Search for the cell housing the specified text and yield its (X, Y) center coordinate. 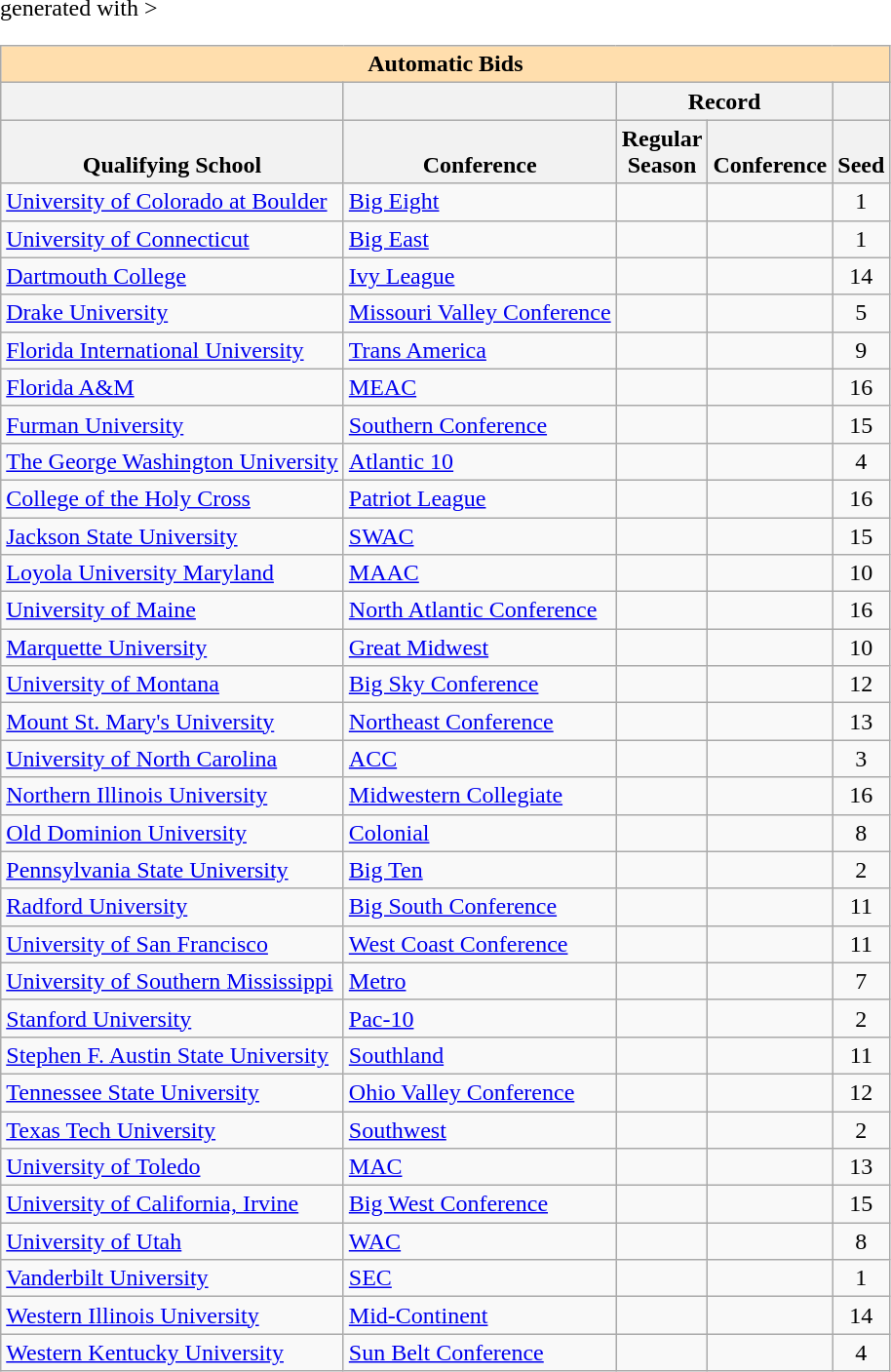
Regular Season (662, 152)
Big East (480, 239)
Midwestern Collegiate (480, 796)
Trans America (480, 350)
Ivy League (480, 276)
Ohio Valley Conference (480, 1092)
Florida International University (173, 350)
Radford University (173, 907)
University of North Carolina (173, 759)
Furman University (173, 424)
Southland (480, 1055)
Patriot League (480, 498)
Loyola University Maryland (173, 573)
Mount St. Mary's University (173, 722)
University of Connecticut (173, 239)
University of Southern Mississippi (173, 981)
WAC (480, 1241)
Automatic Bids (445, 64)
Southwest (480, 1130)
Southern Conference (480, 424)
Big West Conference (480, 1204)
Mid-Continent (480, 1315)
Missouri Valley Conference (480, 313)
Sun Belt Conference (480, 1352)
SWAC (480, 535)
MAC (480, 1167)
Dartmouth College (173, 276)
MAAC (480, 573)
Pac-10 (480, 1018)
Pennsylvania State University (173, 870)
Western Illinois University (173, 1315)
Marquette University (173, 647)
Drake University (173, 313)
University of Montana (173, 685)
University of Toledo (173, 1167)
Tennessee State University (173, 1092)
Florida A&M (173, 387)
Atlantic 10 (480, 461)
University of California, Irvine (173, 1204)
5 (862, 313)
Jackson State University (173, 535)
MEAC (480, 387)
Big South Conference (480, 907)
Qualifying School (173, 152)
Stanford University (173, 1018)
Great Midwest (480, 647)
University of Utah (173, 1241)
University of San Francisco (173, 944)
Metro (480, 981)
Colonial (480, 833)
Northeast Conference (480, 722)
College of the Holy Cross (173, 498)
SEC (480, 1278)
3 (862, 759)
University of Colorado at Boulder (173, 202)
Big Eight (480, 202)
ACC (480, 759)
Northern Illinois University (173, 796)
Big Ten (480, 870)
Vanderbilt University (173, 1278)
University of Maine (173, 610)
Big Sky Conference (480, 685)
Western Kentucky University (173, 1352)
West Coast Conference (480, 944)
Old Dominion University (173, 833)
The George Washington University (173, 461)
North Atlantic Conference (480, 610)
Texas Tech University (173, 1130)
Stephen F. Austin State University (173, 1055)
9 (862, 350)
Seed (862, 152)
7 (862, 981)
Record (724, 101)
